Determine the (x, y) coordinate at the center of the cell enclosing the given text.  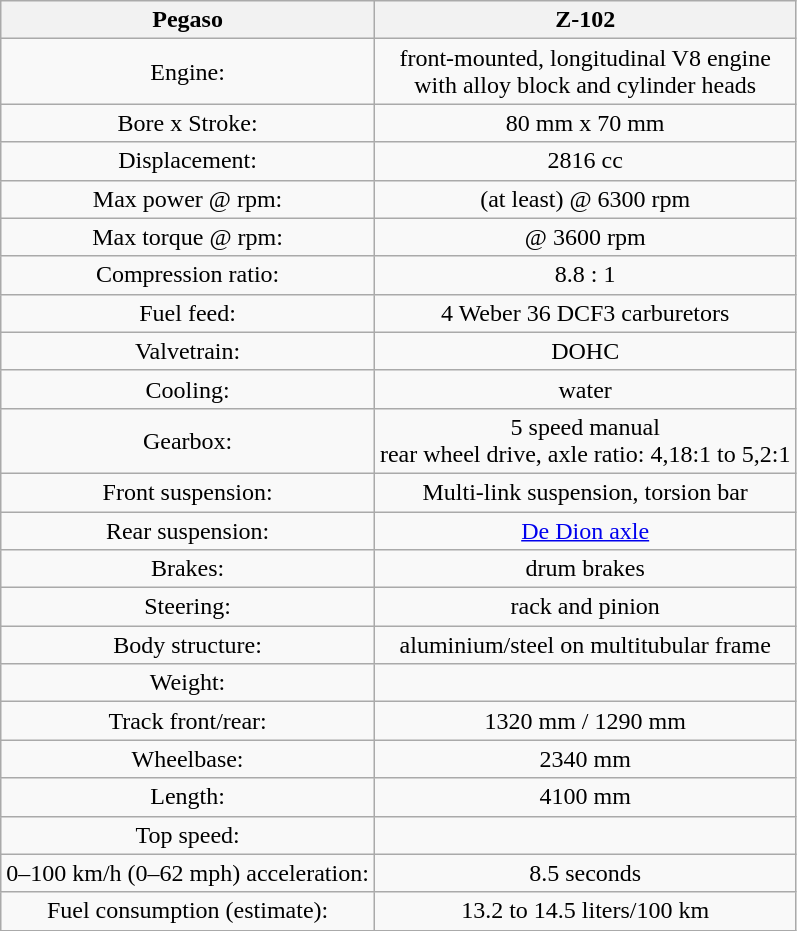
Fuel consumption (estimate): (188, 911)
Front suspension: (188, 492)
Multi-link suspension, torsion bar (585, 492)
Brakes: (188, 569)
Gearbox: (188, 440)
Wheelbase: (188, 759)
Compression ratio: (188, 275)
Length: (188, 797)
Top speed: (188, 835)
Max torque @ rpm: (188, 237)
water (585, 389)
Z-102 (585, 20)
80 mm x 70 mm (585, 123)
aluminium/steel on multitubular frame (585, 645)
Max power @ rpm: (188, 199)
@ 3600 rpm (585, 237)
4100 mm (585, 797)
4 Weber 36 DCF3 carburetors (585, 313)
8.5 seconds (585, 873)
Valvetrain: (188, 351)
Track front/rear: (188, 721)
0–100 km/h (0–62 mph) acceleration: (188, 873)
Pegaso (188, 20)
Engine: (188, 72)
Body structure: (188, 645)
Bore x Stroke: (188, 123)
rack and pinion (585, 607)
2340 mm (585, 759)
Steering: (188, 607)
front-mounted, longitudinal V8 enginewith alloy block and cylinder heads (585, 72)
13.2 to 14.5 liters/100 km (585, 911)
Cooling: (188, 389)
(at least) @ 6300 rpm (585, 199)
De Dion axle (585, 531)
Rear suspension: (188, 531)
Fuel feed: (188, 313)
Displacement: (188, 161)
Weight: (188, 683)
1320 mm / 1290 mm (585, 721)
2816 cc (585, 161)
drum brakes (585, 569)
5 speed manualrear wheel drive, axle ratio: 4,18:1 to 5,2:1 (585, 440)
DOHC (585, 351)
8.8 : 1 (585, 275)
